Locate the cell with the specified text and output its [X, Y] center coordinate. 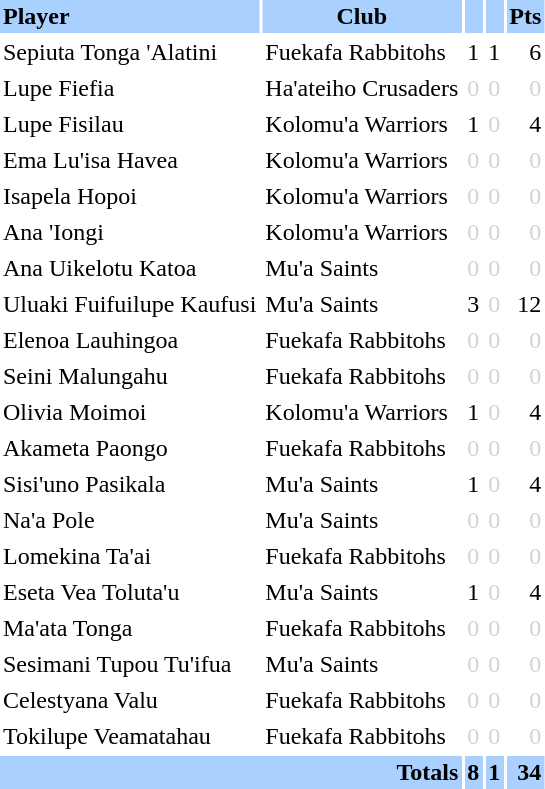
Pts [525, 16]
Totals [230, 772]
Ma'ata Tonga [130, 628]
Sesimani Tupou Tu'ifua [130, 664]
Ha'ateiho Crusaders [362, 88]
Akameta Paongo [130, 448]
34 [525, 772]
Lupe Fisilau [130, 124]
Seini Malungahu [130, 376]
3 [473, 304]
Isapela Hopoi [130, 196]
6 [525, 52]
Ana 'Iongi [130, 232]
Ana Uikelotu Katoa [130, 268]
Sepiuta Tonga 'Alatini [130, 52]
Elenoa Lauhingoa [130, 340]
Na'a Pole [130, 520]
Olivia Moimoi [130, 412]
12 [525, 304]
Uluaki Fuifuilupe Kaufusi [130, 304]
Sisi'uno Pasikala [130, 484]
Tokilupe Veamatahau [130, 736]
Eseta Vea Toluta'u [130, 592]
Celestyana Valu [130, 700]
Lupe Fiefia [130, 88]
Ema Lu'isa Havea [130, 160]
8 [473, 772]
Lomekina Ta'ai [130, 556]
Player [130, 16]
Club [362, 16]
